Search for the cell housing the specified text and yield its (x, y) center coordinate. 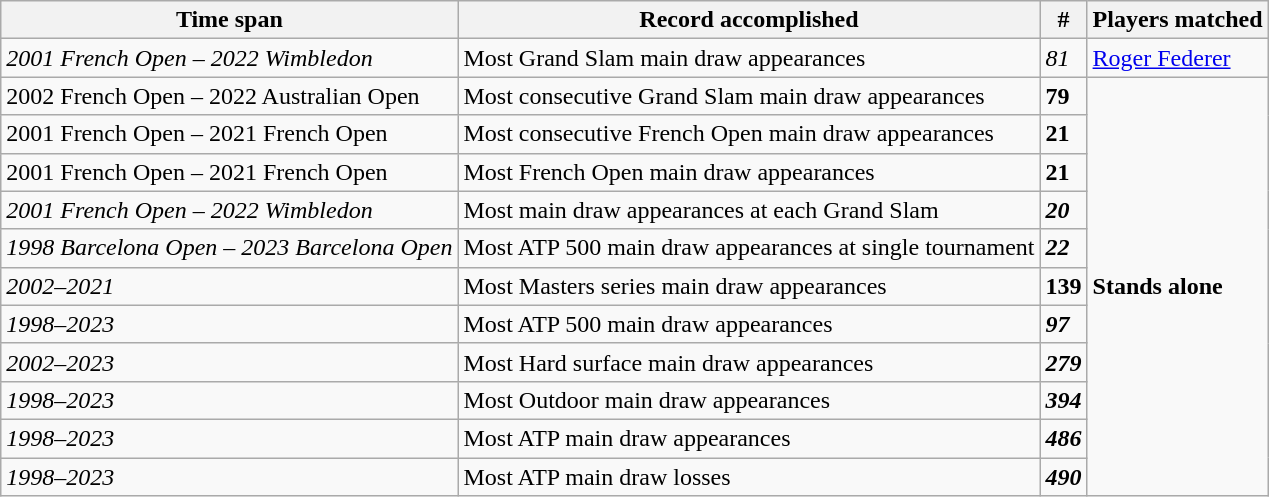
Most French Open main draw appearances (749, 172)
Most Grand Slam main draw appearances (749, 58)
Most ATP 500 main draw appearances (749, 324)
Most ATP 500 main draw appearances at single tournament (749, 248)
20 (1064, 210)
2002–2021 (230, 286)
Most Outdoor main draw appearances (749, 400)
Most Hard surface main draw appearances (749, 362)
81 (1064, 58)
Most consecutive French Open main draw appearances (749, 134)
Roger Federer (1178, 58)
Most ATP main draw losses (749, 477)
490 (1064, 477)
22 (1064, 248)
Stands alone (1178, 286)
394 (1064, 400)
Record accomplished (749, 20)
2002 French Open – 2022 Australian Open (230, 96)
Most ATP main draw appearances (749, 438)
2002–2023 (230, 362)
Players matched (1178, 20)
79 (1064, 96)
Most Masters series main draw appearances (749, 286)
1998 Barcelona Open – 2023 Barcelona Open (230, 248)
486 (1064, 438)
Time span (230, 20)
97 (1064, 324)
279 (1064, 362)
Most main draw appearances at each Grand Slam (749, 210)
Most consecutive Grand Slam main draw appearances (749, 96)
139 (1064, 286)
# (1064, 20)
